From the cell containing the given text, extract its center point as (x, y) coordinate. 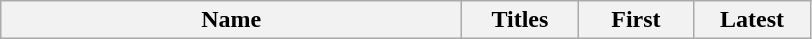
Titles (520, 20)
Name (232, 20)
Latest (752, 20)
First (636, 20)
